Determine the (X, Y) coordinate at the center of the cell enclosing the given text.  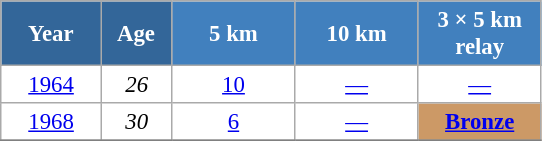
1964 (52, 85)
26 (136, 85)
Age (136, 34)
3 × 5 km relay (480, 34)
1968 (52, 122)
5 km (234, 34)
6 (234, 122)
Bronze (480, 122)
10 km (356, 34)
30 (136, 122)
Year (52, 34)
10 (234, 85)
